Provide the [X, Y] coordinate of the cell's center where the given text is located.  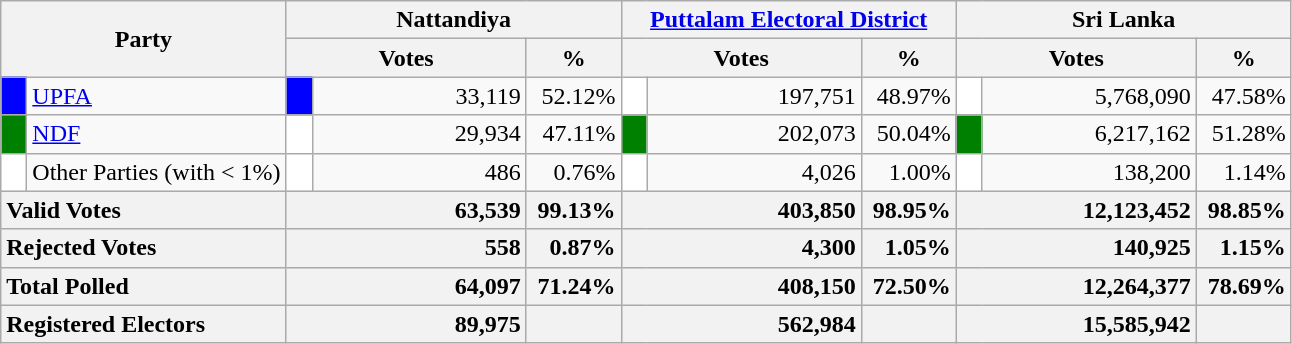
403,850 [741, 210]
Registered Electors [144, 324]
140,925 [1076, 248]
Other Parties (with < 1%) [156, 172]
UPFA [156, 96]
Sri Lanka [1124, 20]
5,768,090 [1089, 96]
Party [144, 39]
138,200 [1089, 172]
64,097 [406, 286]
486 [419, 172]
6,217,162 [1089, 134]
98.95% [908, 210]
72.50% [908, 286]
29,934 [419, 134]
89,975 [406, 324]
98.85% [1244, 210]
51.28% [1244, 134]
47.58% [1244, 96]
50.04% [908, 134]
4,026 [754, 172]
1.00% [908, 172]
12,264,377 [1076, 286]
1.05% [908, 248]
78.69% [1244, 286]
71.24% [574, 286]
197,751 [754, 96]
Valid Votes [144, 210]
Rejected Votes [144, 248]
Total Polled [144, 286]
Puttalam Electoral District [788, 20]
47.11% [574, 134]
1.15% [1244, 248]
0.76% [574, 172]
63,539 [406, 210]
15,585,942 [1076, 324]
99.13% [574, 210]
562,984 [741, 324]
202,073 [754, 134]
4,300 [741, 248]
52.12% [574, 96]
1.14% [1244, 172]
Nattandiya [454, 20]
408,150 [741, 286]
0.87% [574, 248]
NDF [156, 134]
558 [406, 248]
48.97% [908, 96]
12,123,452 [1076, 210]
33,119 [419, 96]
